Output the (X, Y) coordinate of the center of the cell containing the given text.  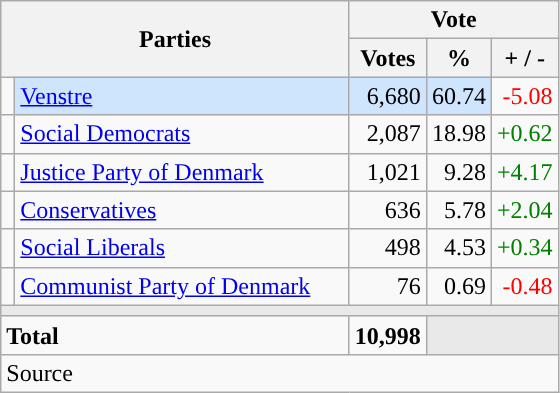
+0.62 (524, 134)
Source (280, 373)
+4.17 (524, 172)
Social Democrats (182, 134)
10,998 (388, 335)
+2.04 (524, 210)
6,680 (388, 96)
-0.48 (524, 286)
2,087 (388, 134)
498 (388, 248)
+0.34 (524, 248)
1,021 (388, 172)
4.53 (458, 248)
0.69 (458, 286)
18.98 (458, 134)
Total (176, 335)
Justice Party of Denmark (182, 172)
636 (388, 210)
-5.08 (524, 96)
76 (388, 286)
Parties (176, 39)
Votes (388, 58)
5.78 (458, 210)
60.74 (458, 96)
Communist Party of Denmark (182, 286)
9.28 (458, 172)
Conservatives (182, 210)
Vote (454, 20)
Venstre (182, 96)
% (458, 58)
Social Liberals (182, 248)
+ / - (524, 58)
